Identify which cell holds the provided text, then report its [x, y] central coordinate. 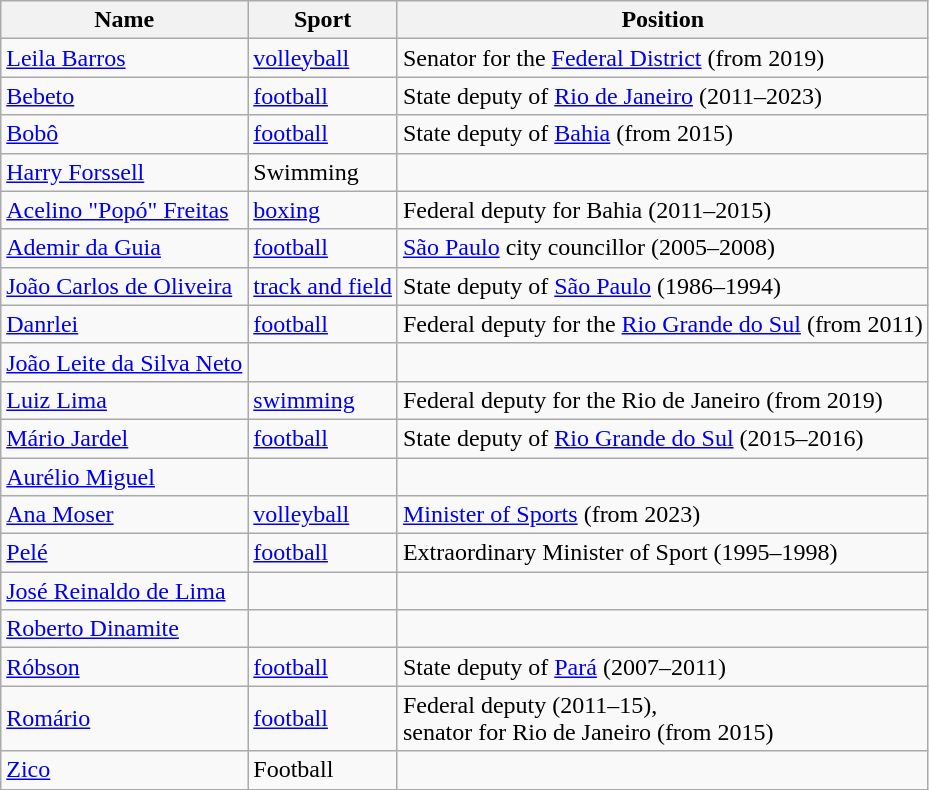
Ana Moser [124, 515]
Mário Jardel [124, 438]
Federal deputy for the Rio Grande do Sul (from 2011) [662, 324]
State deputy of Bahia (from 2015) [662, 134]
João Carlos de Oliveira [124, 286]
swimming [323, 400]
Roberto Dinamite [124, 629]
State deputy of Rio Grande do Sul (2015–2016) [662, 438]
State deputy of São Paulo (1986–1994) [662, 286]
Aurélio Miguel [124, 477]
Leila Barros [124, 58]
track and field [323, 286]
Pelé [124, 553]
Danrlei [124, 324]
Bobô [124, 134]
Zico [124, 770]
Federal deputy for Bahia (2011–2015) [662, 210]
Bebeto [124, 96]
Senator for the Federal District (from 2019) [662, 58]
Minister of Sports (from 2023) [662, 515]
State deputy of Pará (2007–2011) [662, 667]
Position [662, 20]
Acelino "Popó" Freitas [124, 210]
Federal deputy for the Rio de Janeiro (from 2019) [662, 400]
Harry Forssell [124, 172]
Romário [124, 718]
State deputy of Rio de Janeiro (2011–2023) [662, 96]
Swimming [323, 172]
Extraordinary Minister of Sport (1995–1998) [662, 553]
boxing [323, 210]
Sport [323, 20]
Luiz Lima [124, 400]
João Leite da Silva Neto [124, 362]
Name [124, 20]
José Reinaldo de Lima [124, 591]
Ademir da Guia [124, 248]
São Paulo city councillor (2005–2008) [662, 248]
Róbson [124, 667]
Federal deputy (2011–15), senator for Rio de Janeiro (from 2015) [662, 718]
Football [323, 770]
